For the text-containing cell, return its midpoint in (x, y) coordinate format. 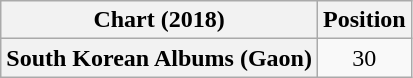
South Korean Albums (Gaon) (160, 58)
Chart (2018) (160, 20)
Position (364, 20)
30 (364, 58)
